Search for the cell housing the specified text and yield its [X, Y] center coordinate. 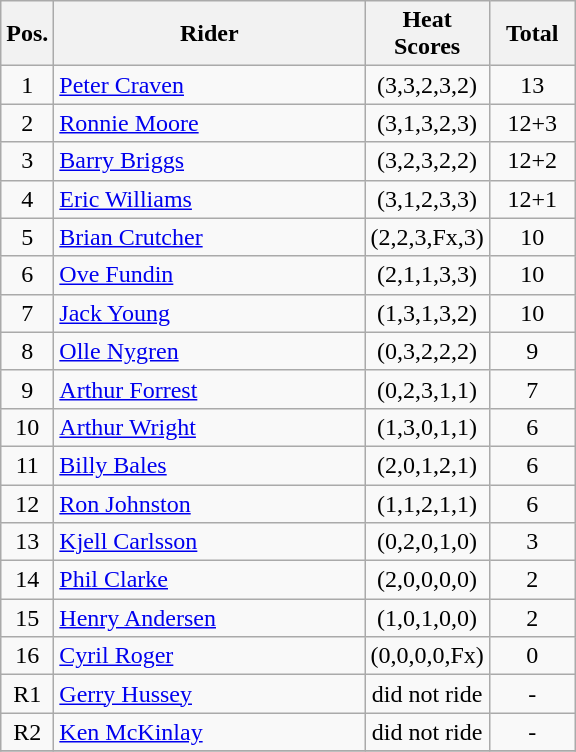
Arthur Wright [210, 427]
Heat Scores [427, 34]
(3,3,2,3,2) [427, 85]
Henry Andersen [210, 618]
R2 [28, 732]
Total [532, 34]
(0,0,0,0,Fx) [427, 656]
(1,3,1,3,2) [427, 313]
Kjell Carlsson [210, 542]
15 [28, 618]
(2,0,0,0,0) [427, 580]
0 [532, 656]
(3,1,3,2,3) [427, 123]
R1 [28, 694]
Ronnie Moore [210, 123]
(3,1,2,3,3) [427, 199]
8 [28, 351]
Rider [210, 34]
12+3 [532, 123]
16 [28, 656]
Pos. [28, 34]
12+1 [532, 199]
(2,0,1,2,1) [427, 465]
Jack Young [210, 313]
(0,2,3,1,1) [427, 389]
5 [28, 237]
Ron Johnston [210, 503]
Ken McKinlay [210, 732]
12+2 [532, 161]
Barry Briggs [210, 161]
12 [28, 503]
Brian Crutcher [210, 237]
4 [28, 199]
11 [28, 465]
(2,1,1,3,3) [427, 275]
(2,2,3,Fx,3) [427, 237]
Gerry Hussey [210, 694]
Billy Bales [210, 465]
Peter Craven [210, 85]
(1,3,0,1,1) [427, 427]
(0,3,2,2,2) [427, 351]
Cyril Roger [210, 656]
Eric Williams [210, 199]
(1,1,2,1,1) [427, 503]
(1,0,1,0,0) [427, 618]
14 [28, 580]
Olle Nygren [210, 351]
Ove Fundin [210, 275]
(0,2,0,1,0) [427, 542]
Phil Clarke [210, 580]
(3,2,3,2,2) [427, 161]
Arthur Forrest [210, 389]
1 [28, 85]
